Find where the given text appears and provide that cell's center as [X, Y] coordinate. 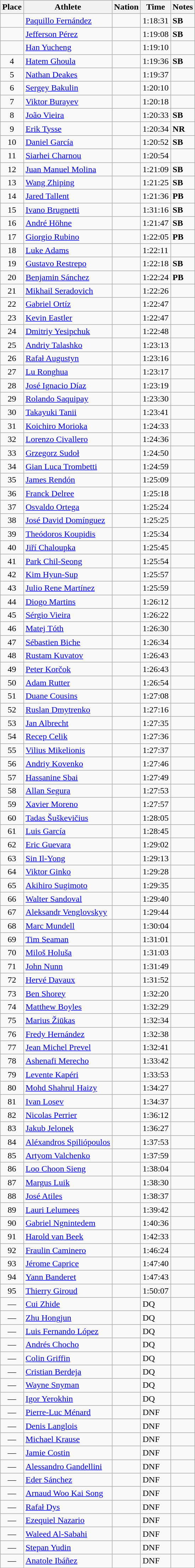
1:19:10 [156, 48]
1:27:35 [156, 723]
1:25:54 [156, 561]
1:32:41 [156, 1048]
1:34:37 [156, 1102]
16 [12, 223]
1:40:36 [156, 1223]
92 [12, 1250]
1:26:34 [156, 642]
Marc Mundell [67, 926]
John Nunn [67, 966]
23 [12, 318]
1:26:22 [156, 615]
Cristian Berdeja [67, 1372]
22 [12, 304]
26 [12, 358]
1:25:59 [156, 588]
55 [12, 750]
Sérgio Vieira [67, 615]
86 [12, 1169]
1:24:50 [156, 453]
1:25:34 [156, 534]
1:20:10 [156, 88]
88 [12, 1196]
58 [12, 791]
1:31:52 [156, 980]
1:27:46 [156, 764]
1:20:52 [156, 142]
74 [12, 1007]
Miloš Holuša [67, 953]
37 [12, 507]
46 [12, 629]
Thierry Giroud [67, 1291]
1:27:37 [156, 750]
1:34:27 [156, 1088]
Ivano Brugnetti [67, 210]
30 [12, 413]
67 [12, 912]
1:25:25 [156, 520]
1:24:59 [156, 466]
1:26:54 [156, 683]
Igor Yerokhin [67, 1399]
1:38:30 [156, 1182]
49 [12, 669]
1:29:28 [156, 872]
1:28:45 [156, 831]
1:22:24 [156, 277]
43 [12, 588]
André Höhne [67, 223]
1:32:20 [156, 993]
1:27:16 [156, 710]
35 [12, 480]
Akihiro Sugimoto [67, 885]
Wayne Snyman [67, 1385]
11 [12, 155]
1:18:31 [156, 21]
76 [12, 1034]
Walter Sandoval [67, 899]
Rafał Augustyn [67, 358]
1:36:27 [156, 1129]
Fredy Hernández [67, 1034]
19 [12, 264]
1:27:57 [156, 804]
Erik Tysse [67, 129]
1:46:24 [156, 1250]
Park Chil-Seong [67, 561]
10 [12, 142]
Artyom Valchenko [67, 1155]
36 [12, 493]
Mikhail Seradovich [67, 291]
68 [12, 926]
Matej Tóth [67, 629]
1:42:33 [156, 1236]
1:20:54 [156, 155]
1:25:45 [156, 547]
Notes [183, 7]
71 [12, 966]
Athlete [67, 7]
James Rendón [67, 480]
Zhu Hongjun [67, 1318]
Koichiro Morioka [67, 426]
Harold van Beek [67, 1236]
1:25:09 [156, 480]
65 [12, 885]
53 [12, 723]
1:30:04 [156, 926]
Jamie Costin [67, 1453]
1:21:25 [156, 183]
Jakub Jelonek [67, 1129]
Jared Tallent [67, 196]
Ben Shorey [67, 993]
Place [12, 7]
64 [12, 872]
Mohd Shahrul Haizy [67, 1088]
Andriy Kovenko [67, 764]
Recep Celik [67, 737]
1:22:18 [156, 264]
Gustavo Restrepo [67, 264]
78 [12, 1061]
27 [12, 372]
1:31:01 [156, 939]
Margus Luik [67, 1182]
Kevin Eastler [67, 318]
Rafał Dys [67, 1507]
Hassanine Sbai [67, 777]
Nicolas Perrier [67, 1115]
45 [12, 615]
1:22:05 [156, 237]
61 [12, 831]
Tadas Šuškevičius [67, 818]
1:28:05 [156, 818]
48 [12, 656]
Julio Rene Martínez [67, 588]
1:19:08 [156, 34]
1:26:12 [156, 602]
1:22:26 [156, 291]
Hatem Ghoula [67, 61]
Juan Manuel Molina [67, 169]
14 [12, 196]
1:37:53 [156, 1142]
Levente Kapéri [67, 1075]
Anatole Ibáñez [67, 1561]
1:27:49 [156, 777]
38 [12, 520]
Viktor Burayev [67, 102]
Jiří Chaloupka [67, 547]
33 [12, 453]
1:31:03 [156, 953]
59 [12, 804]
1:20:33 [156, 115]
1:20:18 [156, 102]
1:24:36 [156, 439]
Denis Langlois [67, 1426]
Gabriel Ortíz [67, 304]
4 [12, 61]
Osvaldo Ortega [67, 507]
Nation [126, 7]
1:23:16 [156, 358]
1:38:04 [156, 1169]
Loo Choon Sieng [67, 1169]
1:31:49 [156, 966]
1:21:47 [156, 223]
82 [12, 1115]
Adam Rutter [67, 683]
1:23:19 [156, 385]
94 [12, 1277]
1:33:42 [156, 1061]
1:27:53 [156, 791]
1:33:53 [156, 1075]
Time [156, 7]
Andrés Chocho [67, 1345]
1:38:37 [156, 1196]
João Vieira [67, 115]
52 [12, 710]
Daniel García [67, 142]
NR [183, 129]
Cui Zhide [67, 1304]
18 [12, 250]
Sin Il-Yong [67, 858]
Luke Adams [67, 250]
89 [12, 1209]
80 [12, 1088]
Nathan Deakes [67, 75]
Jan Albrecht [67, 723]
60 [12, 818]
1:32:34 [156, 1020]
1:36:12 [156, 1115]
75 [12, 1020]
Pierre-Luc Ménard [67, 1412]
Viktor Ginko [67, 872]
1:25:57 [156, 574]
Ezequiel Nazario [67, 1520]
Tim Seaman [67, 939]
Dmitriy Yesipchuk [67, 331]
Duane Cousins [67, 696]
1:22:11 [156, 250]
Kim Hyun-Sup [67, 574]
9 [12, 129]
62 [12, 845]
Stepan Yudin [67, 1547]
Ruslan Dmytrenko [67, 710]
95 [12, 1291]
24 [12, 331]
José Atiles [67, 1196]
50 [12, 683]
1:24:33 [156, 426]
8 [12, 115]
1:20:34 [156, 129]
13 [12, 183]
Jérome Caprice [67, 1264]
1:25:18 [156, 493]
42 [12, 574]
1:23:41 [156, 413]
Peter Korčok [67, 669]
17 [12, 237]
1:25:24 [156, 507]
5 [12, 75]
85 [12, 1155]
Lu Ronghua [67, 372]
79 [12, 1075]
90 [12, 1223]
47 [12, 642]
Siarhei Charnou [67, 155]
José David Domínguez [67, 520]
Grzegorz Sudoł [67, 453]
1:32:38 [156, 1034]
Takayuki Tanii [67, 413]
81 [12, 1102]
21 [12, 291]
56 [12, 764]
1:29:40 [156, 899]
Gian Luca Trombetti [67, 466]
Xavier Moreno [67, 804]
69 [12, 939]
1:21:36 [156, 196]
Marius Žiūkas [67, 1020]
Alessandro Gandellini [67, 1466]
87 [12, 1182]
1:22:48 [156, 331]
84 [12, 1142]
Franck Delree [67, 493]
Diogo Martins [67, 602]
Luis Fernando López [67, 1331]
Fraulin Caminero [67, 1250]
31 [12, 426]
7 [12, 102]
Ivan Losev [67, 1102]
1:26:30 [156, 629]
1:23:13 [156, 345]
1:29:02 [156, 845]
1:32:29 [156, 1007]
44 [12, 602]
Colin Griffin [67, 1358]
Benjamin Sánchez [67, 277]
15 [12, 210]
73 [12, 993]
1:37:59 [156, 1155]
Andriy Talashko [67, 345]
91 [12, 1236]
1:27:08 [156, 696]
6 [12, 88]
Paquillo Fernández [67, 21]
1:31:16 [156, 210]
Eder Sánchez [67, 1480]
32 [12, 439]
Sébastien Biche [67, 642]
39 [12, 534]
1:47:43 [156, 1277]
Aleksandr Venglovskyy [67, 912]
28 [12, 385]
Han Yucheng [67, 48]
12 [12, 169]
José Ignacio Díaz [67, 385]
Aléxandros Spiliópoulos [67, 1142]
63 [12, 858]
Giorgio Rubino [67, 237]
41 [12, 561]
34 [12, 466]
Waleed Al-Sabahi [67, 1534]
Allan Segura [67, 791]
Michael Krause [67, 1439]
Luis García [67, 831]
40 [12, 547]
1:19:37 [156, 75]
Rolando Saquipay [67, 399]
72 [12, 980]
Theódoros Koupidis [67, 534]
1:47:40 [156, 1264]
1:50:07 [156, 1291]
Eric Guevara [67, 845]
54 [12, 737]
Vilius Mikelionis [67, 750]
Jefferson Pérez [67, 34]
Yann Banderet [67, 1277]
Hervé Davaux [67, 980]
29 [12, 399]
Rustam Kuvatov [67, 656]
Wang Zhiping [67, 183]
1:19:36 [156, 61]
77 [12, 1048]
1:39:42 [156, 1209]
Sergey Bakulin [67, 88]
Lauri Lelumees [67, 1209]
83 [12, 1129]
1:21:09 [156, 169]
Arnaud Woo Kai Song [67, 1493]
66 [12, 899]
Lorenzo Civallero [67, 439]
1:23:30 [156, 399]
Ashenafi Merecho [67, 1061]
57 [12, 777]
51 [12, 696]
70 [12, 953]
20 [12, 277]
1:29:13 [156, 858]
93 [12, 1264]
1:23:17 [156, 372]
1:29:44 [156, 912]
Jean Michel Prevel [67, 1048]
1:29:35 [156, 885]
1:27:36 [156, 737]
25 [12, 345]
Matthew Boyles [67, 1007]
Gabriel Ngnintedem [67, 1223]
